From the cell containing the given text, extract its center point as [X, Y] coordinate. 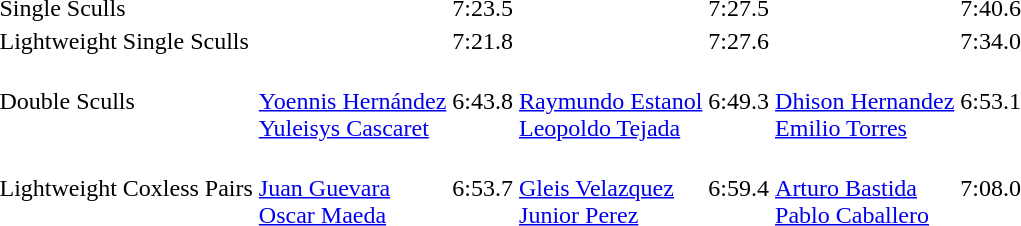
6:43.8 [483, 101]
7:21.8 [483, 41]
Dhison HernandezEmilio Torres [865, 101]
Raymundo EstanolLeopoldo Tejada [611, 101]
6:49.3 [739, 101]
Yoennis HernándezYuleisys Cascaret [352, 101]
7:27.6 [739, 41]
